Detect which cell encompasses the target text, then output its (X, Y) center coordinate. 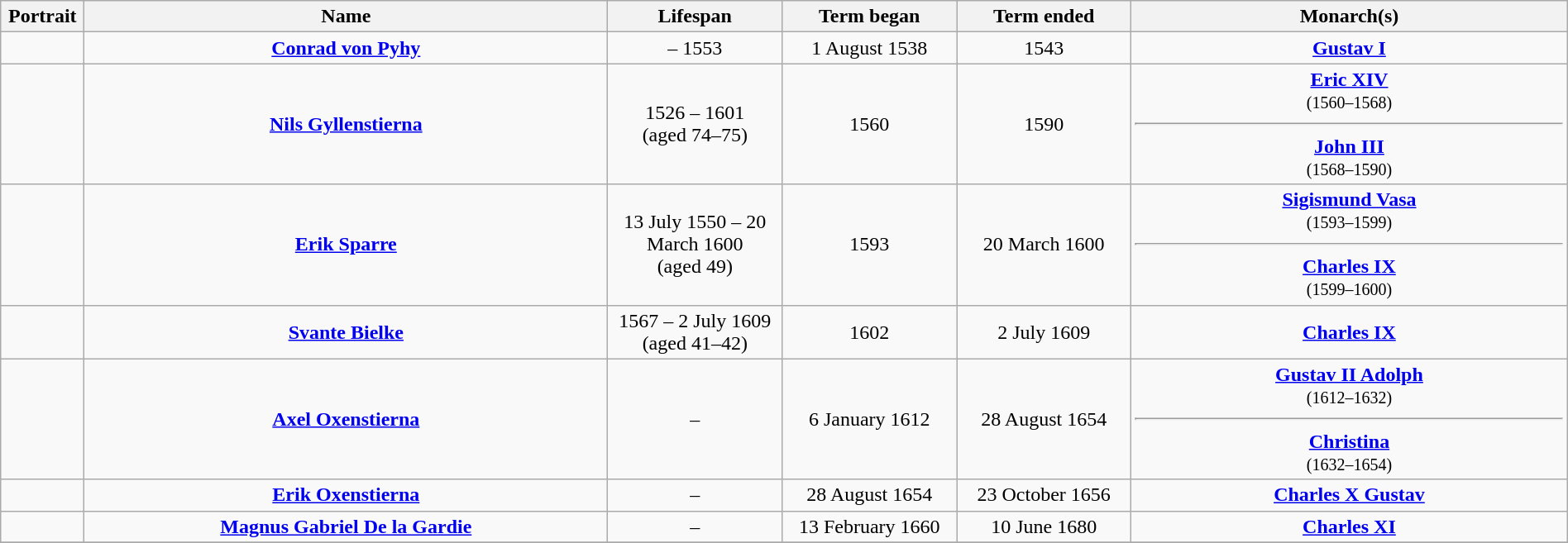
Term began (870, 17)
Charles X Gustav (1350, 495)
2 July 1609 (1044, 332)
23 October 1656 (1044, 495)
Axel Oxenstierna (346, 419)
1560 (870, 124)
Svante Bielke (346, 332)
1567 – 2 July 1609(aged 41–42) (695, 332)
20 March 1600 (1044, 245)
1602 (870, 332)
– 1553 (695, 48)
1 August 1538 (870, 48)
Lifespan (695, 17)
13 July 1550 – 20 March 1600(aged 49) (695, 245)
13 February 1660 (870, 526)
Gustav II Adolph(1612–1632)Christina(1632–1654) (1350, 419)
1526 – 1601(aged 74–75) (695, 124)
Charles IX (1350, 332)
6 January 1612 (870, 419)
Portrait (43, 17)
Term ended (1044, 17)
Conrad von Pyhy (346, 48)
Nils Gyllenstierna (346, 124)
Name (346, 17)
Eric XIV(1560–1568)John III(1568–1590) (1350, 124)
Magnus Gabriel De la Gardie (346, 526)
1543 (1044, 48)
Monarch(s) (1350, 17)
1590 (1044, 124)
Erik Sparre (346, 245)
Sigismund Vasa(1593–1599)Charles IX(1599–1600) (1350, 245)
Charles XI (1350, 526)
Erik Oxenstierna (346, 495)
1593 (870, 245)
Gustav I (1350, 48)
10 June 1680 (1044, 526)
